Find where the given text appears and provide that cell's center as [x, y] coordinate. 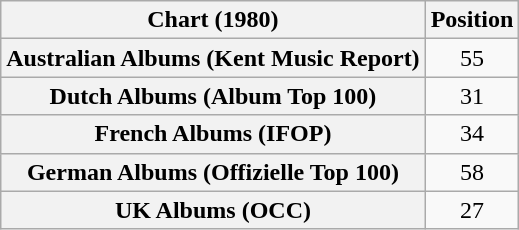
58 [472, 172]
31 [472, 96]
Position [472, 20]
55 [472, 58]
Chart (1980) [213, 20]
French Albums (IFOP) [213, 134]
German Albums (Offizielle Top 100) [213, 172]
UK Albums (OCC) [213, 210]
27 [472, 210]
34 [472, 134]
Australian Albums (Kent Music Report) [213, 58]
Dutch Albums (Album Top 100) [213, 96]
